Identify which cell holds the provided text, then report its [x, y] central coordinate. 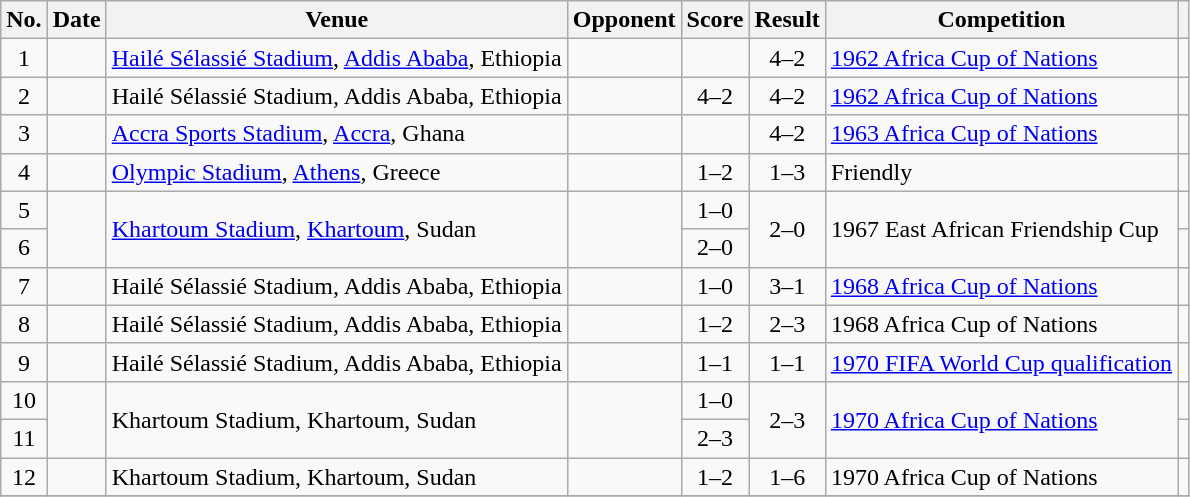
6 [24, 248]
1 [24, 58]
Olympic Stadium, Athens, Greece [336, 172]
Competition [1001, 20]
4 [24, 172]
Date [76, 20]
Accra Sports Stadium, Accra, Ghana [336, 134]
9 [24, 362]
8 [24, 324]
3–1 [787, 286]
3 [24, 134]
7 [24, 286]
12 [24, 477]
Opponent [624, 20]
1–3 [787, 172]
Venue [336, 20]
No. [24, 20]
Friendly [1001, 172]
10 [24, 400]
2 [24, 96]
1970 FIFA World Cup qualification [1001, 362]
1967 East African Friendship Cup [1001, 229]
1963 Africa Cup of Nations [1001, 134]
Result [787, 20]
1–6 [787, 477]
Score [715, 20]
11 [24, 438]
5 [24, 210]
